Search for the cell housing the specified text and yield its (x, y) center coordinate. 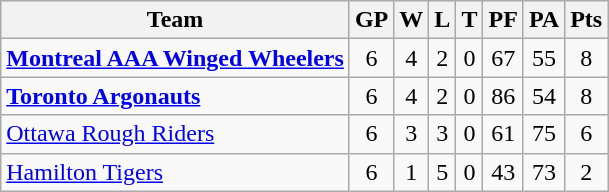
1 (412, 172)
55 (544, 58)
L (442, 20)
5 (442, 172)
Team (176, 20)
Toronto Argonauts (176, 96)
Pts (586, 20)
54 (544, 96)
Montreal AAA Winged Wheelers (176, 58)
61 (503, 134)
PA (544, 20)
GP (371, 20)
67 (503, 58)
75 (544, 134)
86 (503, 96)
43 (503, 172)
T (470, 20)
73 (544, 172)
PF (503, 20)
Hamilton Tigers (176, 172)
W (412, 20)
Ottawa Rough Riders (176, 134)
